Locate the cell with the specified text and output its (x, y) center coordinate. 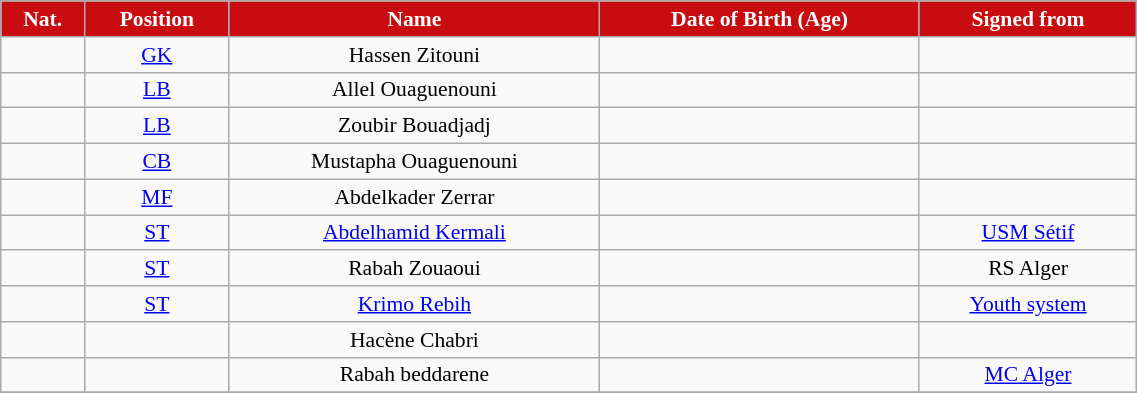
CB (157, 162)
Youth system (1028, 304)
Krimo Rebih (414, 304)
Rabah beddarene (414, 375)
Abdelhamid Kermali (414, 233)
Nat. (43, 19)
Hacène Chabri (414, 340)
Zoubir Bouadjadj (414, 126)
USM Sétif (1028, 233)
MF (157, 197)
Position (157, 19)
Name (414, 19)
Allel Ouaguenouni (414, 90)
Date of Birth (Age) (760, 19)
MC Alger (1028, 375)
Mustapha Ouaguenouni (414, 162)
GK (157, 55)
Rabah Zouaoui (414, 269)
RS Alger (1028, 269)
Hassen Zitouni (414, 55)
Abdelkader Zerrar (414, 197)
Signed from (1028, 19)
